Identify which cell holds the provided text, then report its (X, Y) central coordinate. 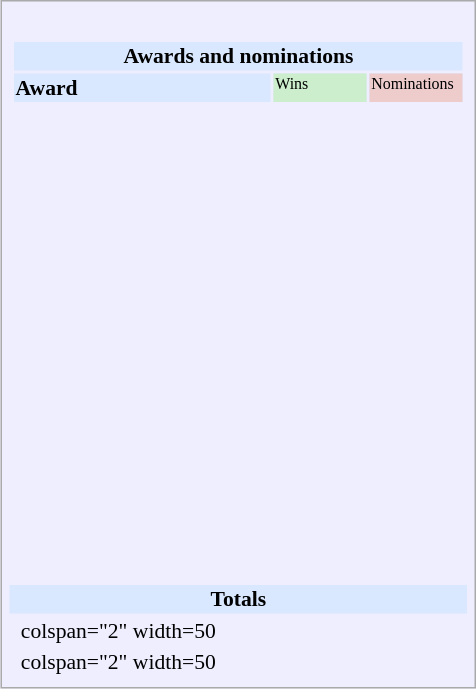
Nominations (416, 87)
Awards and nominations (238, 56)
Wins (320, 87)
Award (142, 87)
Totals (239, 599)
Awards and nominations Award Wins Nominations (239, 297)
